Search for the cell housing the specified text and yield its [X, Y] center coordinate. 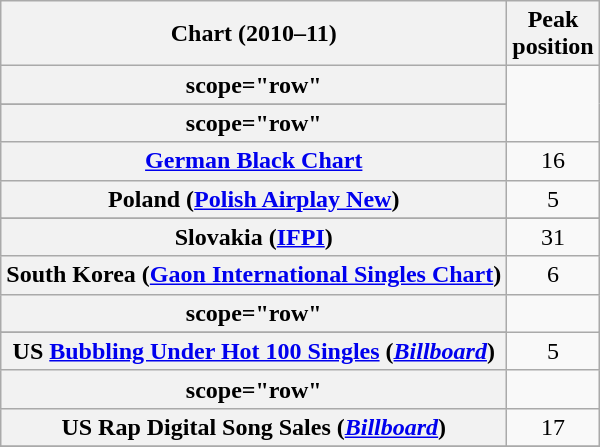
Chart (2010–11) [254, 34]
US Bubbling Under Hot 100 Singles (Billboard) [254, 351]
South Korea (Gaon International Singles Chart) [254, 275]
16 [553, 161]
31 [553, 237]
German Black Chart [254, 161]
Poland (Polish Airplay New) [254, 199]
Peakposition [553, 34]
Slovakia (IFPI) [254, 237]
6 [553, 275]
US Rap Digital Song Sales (Billboard) [254, 427]
17 [553, 427]
